Detect which cell encompasses the target text, then output its [x, y] center coordinate. 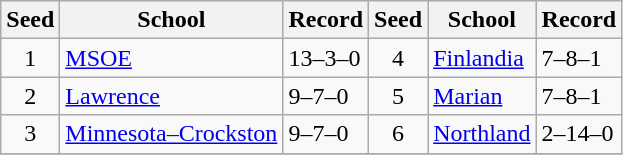
1 [30, 58]
3 [30, 134]
Minnesota–Crockston [172, 134]
Finlandia [482, 58]
MSOE [172, 58]
13–3–0 [326, 58]
4 [398, 58]
2–14–0 [579, 134]
Northland [482, 134]
6 [398, 134]
2 [30, 96]
5 [398, 96]
Lawrence [172, 96]
Marian [482, 96]
